For the text-containing cell, return its midpoint in (X, Y) coordinate format. 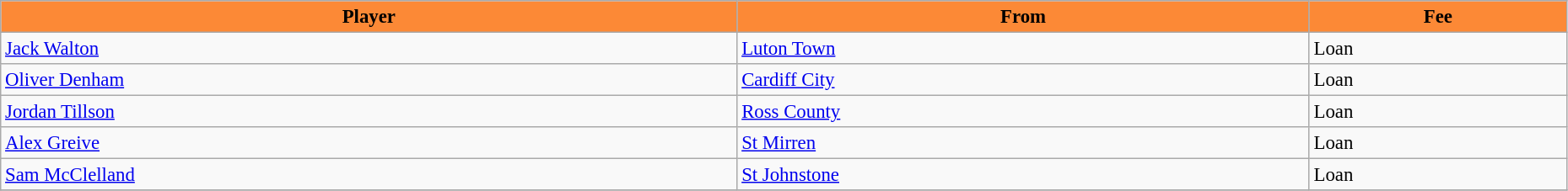
Jack Walton (369, 49)
Jordan Tillson (369, 112)
Alex Greive (369, 143)
Oliver Denham (369, 80)
From (1023, 17)
St Johnstone (1023, 175)
Ross County (1023, 112)
St Mirren (1023, 143)
Player (369, 17)
Cardiff City (1023, 80)
Fee (1437, 17)
Sam McClelland (369, 175)
Luton Town (1023, 49)
